Extract the [x, y] coordinate from the center of the cell holding the provided text.  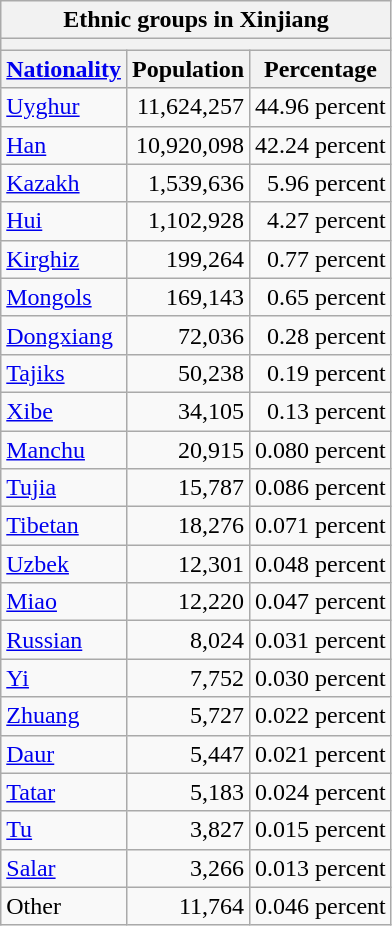
Tajiks [64, 373]
Xibe [64, 411]
0.021 percent [321, 754]
1,539,636 [188, 183]
12,301 [188, 564]
0.28 percent [321, 335]
72,036 [188, 335]
11,764 [188, 906]
Tujia [64, 488]
10,920,098 [188, 145]
0.015 percent [321, 830]
Ethnic groups in Xinjiang [196, 20]
Russian [64, 640]
5.96 percent [321, 183]
0.022 percent [321, 716]
Zhuang [64, 716]
Han [64, 145]
4.27 percent [321, 221]
7,752 [188, 678]
0.030 percent [321, 678]
0.071 percent [321, 526]
Percentage [321, 69]
44.96 percent [321, 107]
0.19 percent [321, 373]
0.13 percent [321, 411]
0.77 percent [321, 259]
Miao [64, 602]
Salar [64, 868]
12,220 [188, 602]
3,266 [188, 868]
0.046 percent [321, 906]
5,183 [188, 792]
15,787 [188, 488]
3,827 [188, 830]
0.031 percent [321, 640]
Kirghiz [64, 259]
Manchu [64, 449]
199,264 [188, 259]
0.013 percent [321, 868]
Tu [64, 830]
Mongols [64, 297]
Nationality [64, 69]
Tatar [64, 792]
0.047 percent [321, 602]
20,915 [188, 449]
Tibetan [64, 526]
Dongxiang [64, 335]
Yi [64, 678]
Uzbek [64, 564]
Kazakh [64, 183]
Population [188, 69]
0.65 percent [321, 297]
Daur [64, 754]
1,102,928 [188, 221]
0.048 percent [321, 564]
11,624,257 [188, 107]
169,143 [188, 297]
34,105 [188, 411]
5,727 [188, 716]
18,276 [188, 526]
50,238 [188, 373]
Other [64, 906]
42.24 percent [321, 145]
0.086 percent [321, 488]
0.024 percent [321, 792]
Uyghur [64, 107]
Hui [64, 221]
0.080 percent [321, 449]
8,024 [188, 640]
5,447 [188, 754]
